Pinpoint the cell where the given text exists, returning its (X, Y) midpoint coordinate. 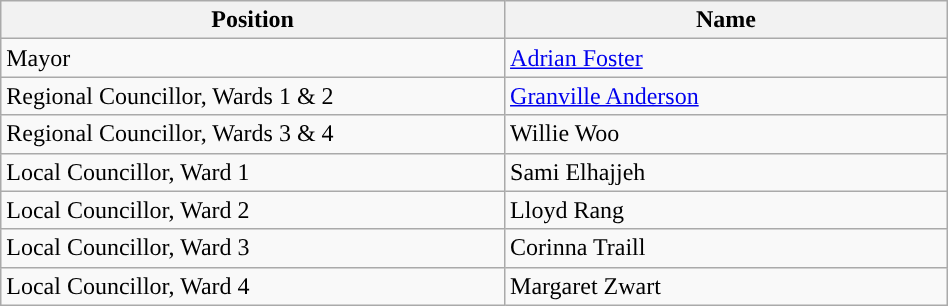
Lloyd Rang (726, 210)
Mayor (253, 58)
Local Councillor, Ward 3 (253, 248)
Granville Anderson (726, 96)
Corinna Traill (726, 248)
Local Councillor, Ward 2 (253, 210)
Position (253, 20)
Margaret Zwart (726, 286)
Sami Elhajjeh (726, 172)
Local Councillor, Ward 1 (253, 172)
Adrian Foster (726, 58)
Regional Councillor, Wards 1 & 2 (253, 96)
Regional Councillor, Wards 3 & 4 (253, 134)
Willie Woo (726, 134)
Name (726, 20)
Local Councillor, Ward 4 (253, 286)
